Return the [X, Y] coordinate for the center point of the cell that contains the specified text.  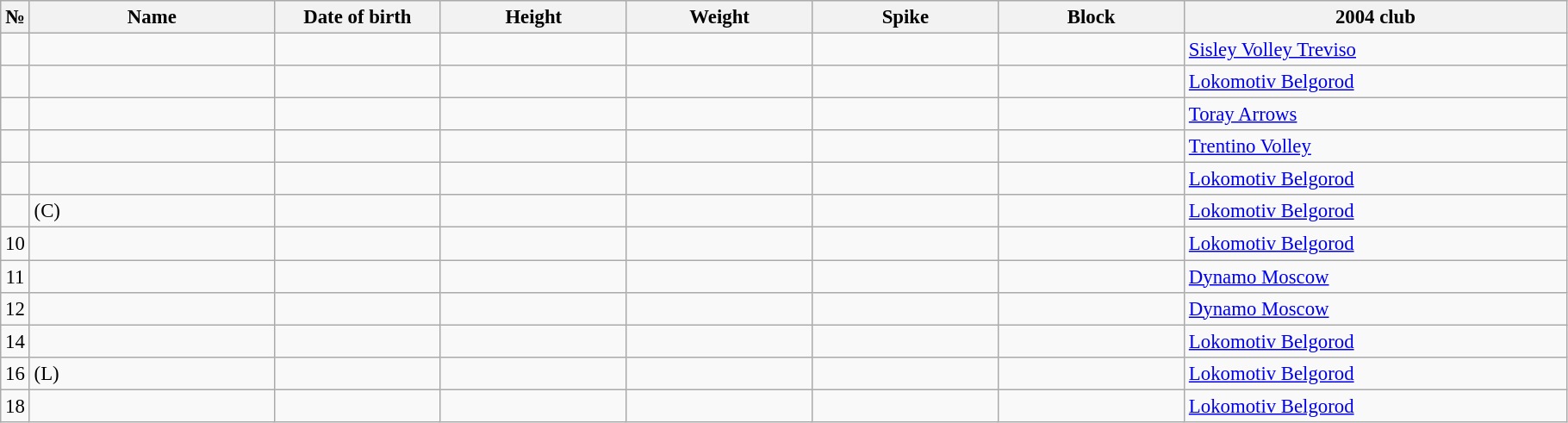
(C) [152, 211]
Height [533, 17]
Name [152, 17]
12 [16, 308]
Date of birth [357, 17]
Trentino Volley [1376, 146]
16 [16, 373]
11 [16, 277]
Block [1092, 17]
2004 club [1376, 17]
Sisley Volley Treviso [1376, 50]
Toray Arrows [1376, 115]
(L) [152, 373]
14 [16, 341]
№ [16, 17]
Spike [905, 17]
18 [16, 406]
Weight [719, 17]
10 [16, 244]
